Identify which cell holds the provided text, then report its [x, y] central coordinate. 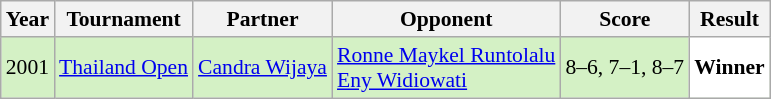
Tournament [124, 19]
Ronne Maykel Runtolalu Eny Widiowati [446, 68]
Result [730, 19]
Year [28, 19]
Partner [262, 19]
Thailand Open [124, 68]
8–6, 7–1, 8–7 [624, 68]
2001 [28, 68]
Winner [730, 68]
Opponent [446, 19]
Score [624, 19]
Candra Wijaya [262, 68]
